Output the [x, y] coordinate of the center of the cell containing the given text.  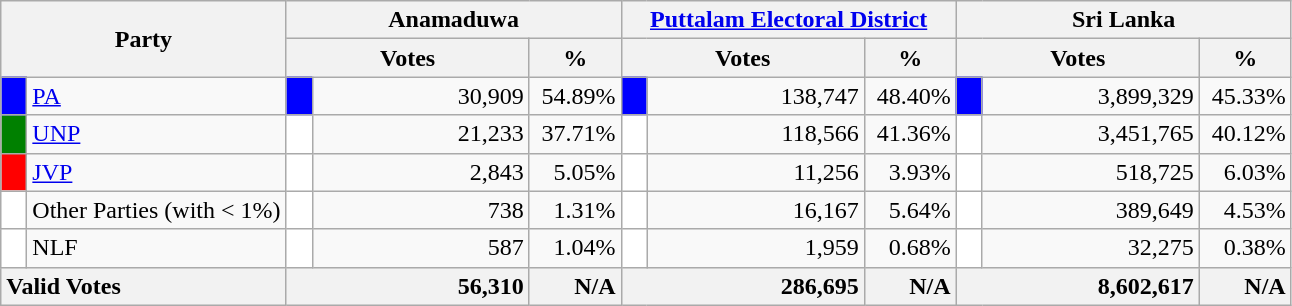
48.40% [910, 96]
2,843 [420, 172]
3,451,765 [1090, 134]
UNP [156, 134]
286,695 [742, 286]
138,747 [756, 96]
11,256 [756, 172]
PA [156, 96]
1.31% [575, 210]
Other Parties (with < 1%) [156, 210]
118,566 [756, 134]
Party [144, 39]
41.36% [910, 134]
587 [420, 248]
0.38% [1245, 248]
5.64% [910, 210]
NLF [156, 248]
40.12% [1245, 134]
389,649 [1090, 210]
518,725 [1090, 172]
45.33% [1245, 96]
16,167 [756, 210]
37.71% [575, 134]
JVP [156, 172]
738 [420, 210]
1,959 [756, 248]
Valid Votes [144, 286]
8,602,617 [1078, 286]
21,233 [420, 134]
54.89% [575, 96]
0.68% [910, 248]
32,275 [1090, 248]
5.05% [575, 172]
Anamaduwa [454, 20]
3.93% [910, 172]
Puttalam Electoral District [788, 20]
4.53% [1245, 210]
Sri Lanka [1124, 20]
1.04% [575, 248]
56,310 [408, 286]
6.03% [1245, 172]
30,909 [420, 96]
3,899,329 [1090, 96]
